Find where the given text appears and provide that cell's center as [X, Y] coordinate. 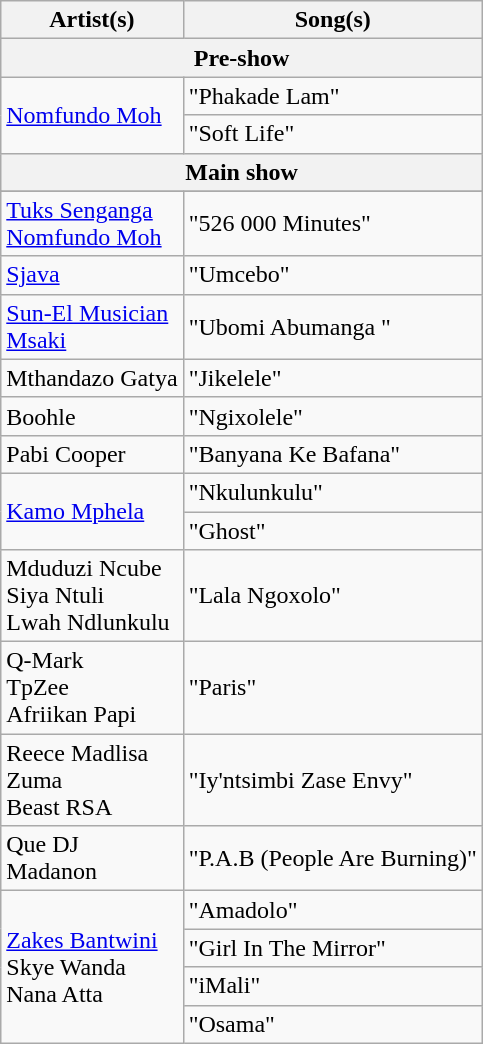
"Ngixolele" [332, 416]
Kamo Mphela [92, 511]
Boohle [92, 416]
Sun-El MusicianMsaki [92, 326]
Pre-show [242, 58]
"Lala Ngoxolo" [332, 596]
"Amadolo" [332, 910]
Tuks SengangaNomfundo Moh [92, 224]
"Paris" [332, 688]
Zakes Bantwini Skye Wanda Nana Atta [92, 967]
Sjava [92, 275]
"Osama" [332, 1024]
"526 000 Minutes" [332, 224]
Que DJ Madanon [92, 858]
"Phakade Lam" [332, 96]
Nomfundo Moh [92, 115]
"iMali" [332, 986]
Main show [242, 172]
"Ubomi Abumanga " [332, 326]
Q-Mark TpZee Afriikan Papi [92, 688]
"Banyana Ke Bafana" [332, 454]
Song(s) [332, 20]
"Soft Life" [332, 134]
"Ghost" [332, 531]
"Iy'ntsimbi Zase Envy" [332, 780]
"Jikelele" [332, 378]
Artist(s) [92, 20]
"Nkulunkulu" [332, 492]
"Umcebo" [332, 275]
Pabi Cooper [92, 454]
Reece Madlisa Zuma Beast RSA [92, 780]
Mduduzi Ncube Siya Ntuli Lwah Ndlunkulu [92, 596]
"Girl In The Mirror" [332, 948]
Mthandazo Gatya [92, 378]
"P.A.B (People Are Burning)" [332, 858]
